Locate the cell with the specified text and output its [x, y] center coordinate. 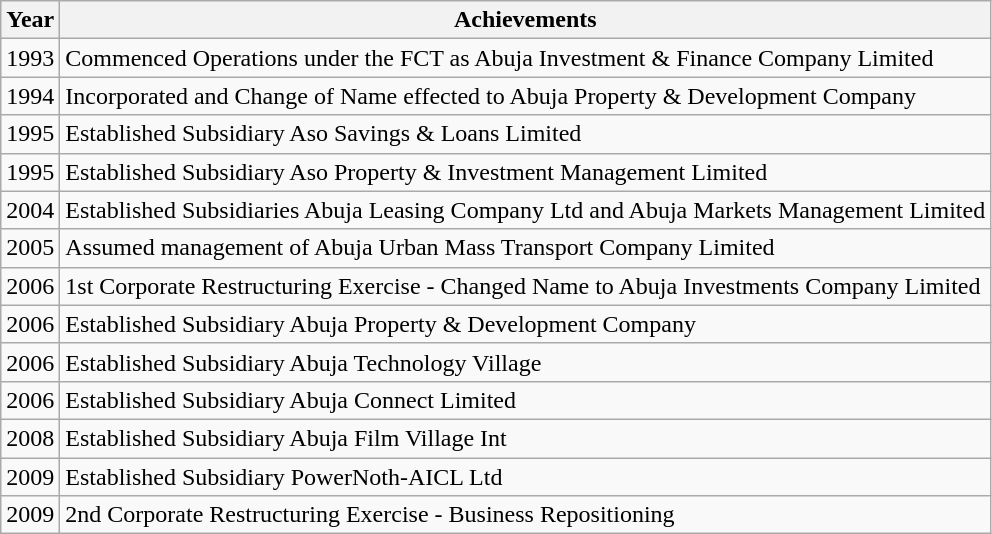
1994 [30, 96]
Incorporated and Change of Name effected to Abuja Property & Development Company [526, 96]
2005 [30, 248]
Established Subsidiary Abuja Property & Development Company [526, 324]
Achievements [526, 20]
Established Subsidiary PowerNoth-AICL Ltd [526, 477]
Established Subsidiary Abuja Connect Limited [526, 400]
Established Subsidiary Aso Property & Investment Management Limited [526, 172]
1993 [30, 58]
2nd Corporate Restructuring Exercise - Business Repositioning [526, 515]
2004 [30, 210]
Established Subsidiary Abuja Film Village Int [526, 438]
Established Subsidiaries Abuja Leasing Company Ltd and Abuja Markets Management Limited [526, 210]
Established Subsidiary Aso Savings & Loans Limited [526, 134]
Commenced Operations under the FCT as Abuja Investment & Finance Company Limited [526, 58]
Established Subsidiary Abuja Technology Village [526, 362]
Year [30, 20]
1st Corporate Restructuring Exercise - Changed Name to Abuja Investments Company Limited [526, 286]
Assumed management of Abuja Urban Mass Transport Company Limited [526, 248]
2008 [30, 438]
